Locate the cell with the specified text and output its [x, y] center coordinate. 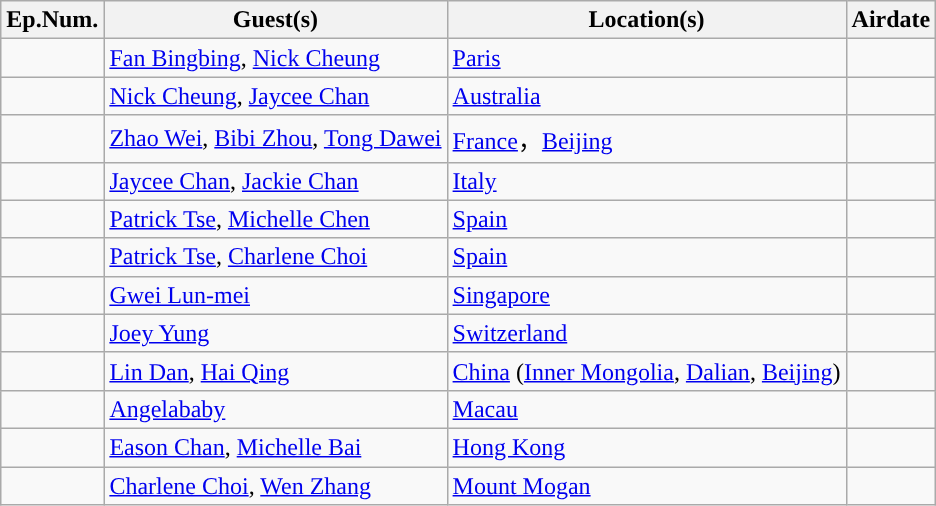
Ep.Num. [52, 20]
Hong Kong [646, 447]
Paris [646, 58]
Joey Yung [276, 333]
China (Inner Mongolia, Dalian, Beijing) [646, 371]
Macau [646, 409]
Australia [646, 96]
Fan Bingbing, Nick Cheung [276, 58]
Switzerland [646, 333]
Angelababy [276, 409]
France，Beijing [646, 138]
Mount Mogan [646, 485]
Charlene Choi, Wen Zhang [276, 485]
Zhao Wei, Bibi Zhou, Tong Dawei [276, 138]
Italy [646, 181]
Patrick Tse, Charlene Choi [276, 257]
Gwei Lun-mei [276, 295]
Patrick Tse, Michelle Chen [276, 219]
Jaycee Chan, Jackie Chan [276, 181]
Guest(s) [276, 20]
Singapore [646, 295]
Lin Dan, Hai Qing [276, 371]
Eason Chan, Michelle Bai [276, 447]
Location(s) [646, 20]
Airdate [891, 20]
Nick Cheung, Jaycee Chan [276, 96]
